Detect which cell encompasses the target text, then output its [x, y] center coordinate. 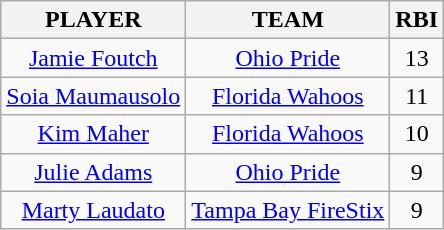
Tampa Bay FireStix [288, 210]
Soia Maumausolo [94, 96]
TEAM [288, 20]
Julie Adams [94, 172]
Marty Laudato [94, 210]
Kim Maher [94, 134]
PLAYER [94, 20]
RBI [417, 20]
13 [417, 58]
11 [417, 96]
Jamie Foutch [94, 58]
10 [417, 134]
